Search for the cell housing the specified text and yield its [x, y] center coordinate. 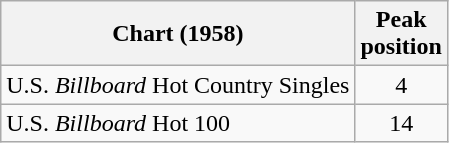
Chart (1958) [178, 34]
4 [401, 85]
U.S. Billboard Hot Country Singles [178, 85]
Peakposition [401, 34]
14 [401, 123]
U.S. Billboard Hot 100 [178, 123]
